Locate the cell with the specified text and output its (x, y) center coordinate. 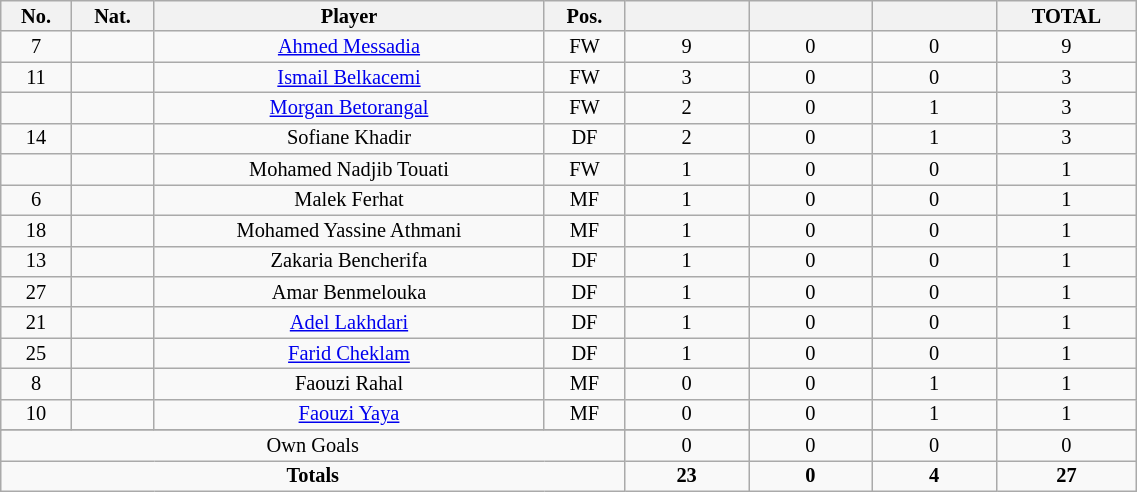
Adel Lakhdari (349, 322)
No. (36, 16)
Mohamed Yassine Athmani (349, 230)
14 (36, 138)
Ahmed Messadia (349, 46)
Sofiane Khadir (349, 138)
Nat. (112, 16)
18 (36, 230)
25 (36, 354)
10 (36, 414)
Zakaria Bencherifa (349, 262)
Morgan Betorangal (349, 108)
Faouzi Yaya (349, 414)
TOTAL (1066, 16)
Player (349, 16)
21 (36, 322)
Farid Cheklam (349, 354)
Pos. (584, 16)
4 (934, 476)
Own Goals (313, 446)
Amar Benmelouka (349, 292)
6 (36, 200)
Totals (313, 476)
Mohamed Nadjib Touati (349, 170)
8 (36, 384)
Malek Ferhat (349, 200)
7 (36, 46)
Faouzi Rahal (349, 384)
Ismail Belkacemi (349, 78)
23 (687, 476)
11 (36, 78)
13 (36, 262)
